Provide the [X, Y] coordinate of the cell's center where the given text is located.  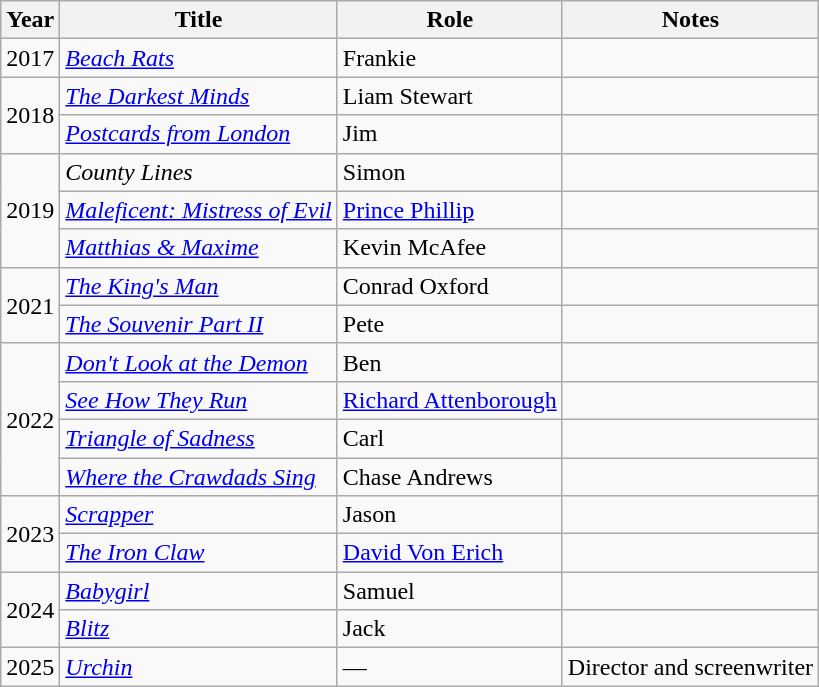
2025 [30, 667]
Year [30, 20]
Jason [450, 515]
Babygirl [198, 591]
Carl [450, 438]
Richard Attenborough [450, 400]
Urchin [198, 667]
Chase Andrews [450, 477]
2024 [30, 610]
Jack [450, 629]
The Souvenir Part II [198, 324]
The Iron Claw [198, 553]
The King's Man [198, 286]
Conrad Oxford [450, 286]
Director and screenwriter [690, 667]
Notes [690, 20]
2023 [30, 534]
Don't Look at the Demon [198, 362]
Liam Stewart [450, 96]
Postcards from London [198, 134]
The Darkest Minds [198, 96]
Samuel [450, 591]
2019 [30, 210]
Simon [450, 172]
2018 [30, 115]
Ben [450, 362]
See How They Run [198, 400]
Title [198, 20]
Kevin McAfee [450, 248]
Blitz [198, 629]
County Lines [198, 172]
Scrapper [198, 515]
Where the Crawdads Sing [198, 477]
2017 [30, 58]
Maleficent: Mistress of Evil [198, 210]
Prince Phillip [450, 210]
Beach Rats [198, 58]
David Von Erich [450, 553]
Jim [450, 134]
Role [450, 20]
Matthias & Maxime [198, 248]
— [450, 667]
Triangle of Sadness [198, 438]
Frankie [450, 58]
2021 [30, 305]
2022 [30, 419]
Pete [450, 324]
